Capture the cell that displays the provided text and extract its (X, Y) central coordinate. 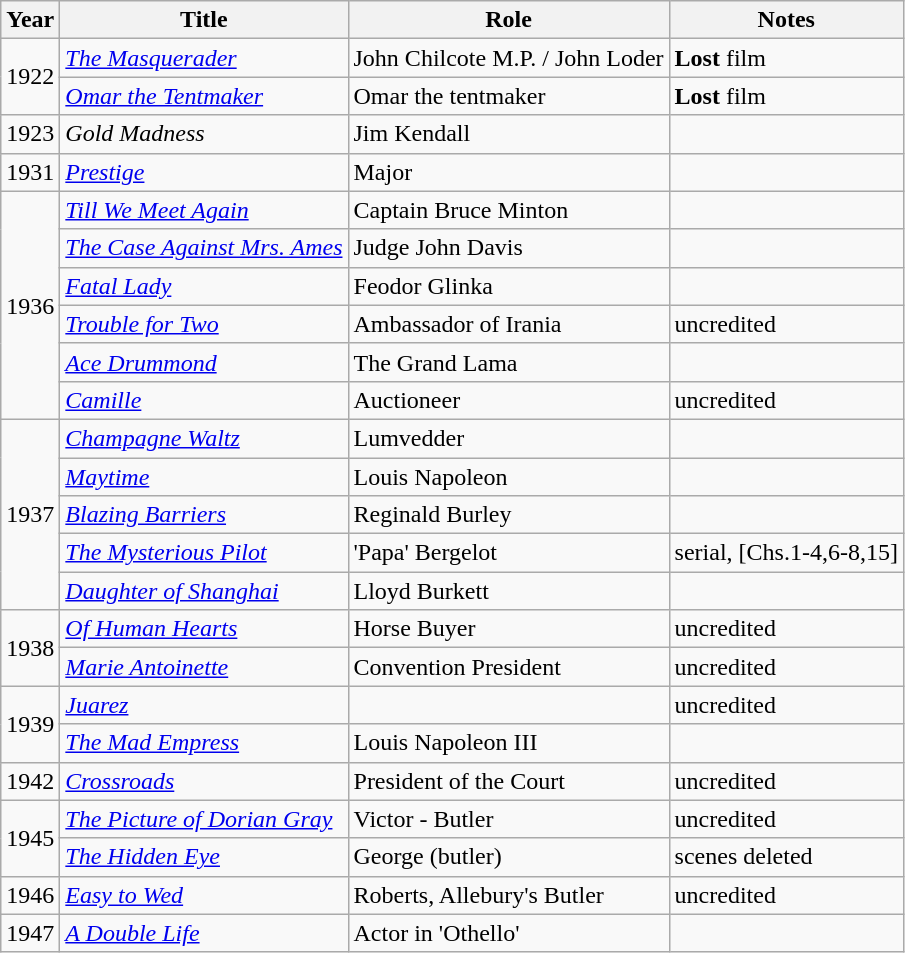
Lloyd Burkett (508, 591)
George (butler) (508, 857)
'Papa' Bergelot (508, 553)
The Grand Lama (508, 362)
Actor in 'Othello' (508, 933)
Till We Meet Again (204, 210)
Crossroads (204, 781)
The Mysterious Pilot (204, 553)
Year (30, 20)
Ambassador of Irania (508, 324)
A Double Life (204, 933)
Of Human Hearts (204, 629)
Camille (204, 400)
serial, [Chs.1-4,6-8,15] (786, 553)
1923 (30, 134)
Fatal Lady (204, 286)
Louis Napoleon (508, 477)
Champagne Waltz (204, 438)
1936 (30, 305)
Omar the Tentmaker (204, 96)
The Mad Empress (204, 743)
Easy to Wed (204, 895)
Judge John Davis (508, 248)
The Case Against Mrs. Ames (204, 248)
Omar the tentmaker (508, 96)
Juarez (204, 705)
1937 (30, 514)
The Masquerader (204, 58)
1938 (30, 648)
Auctioneer (508, 400)
1947 (30, 933)
1931 (30, 172)
Notes (786, 20)
Louis Napoleon III (508, 743)
1945 (30, 838)
Blazing Barriers (204, 515)
Horse Buyer (508, 629)
Gold Madness (204, 134)
1939 (30, 724)
Trouble for Two (204, 324)
Reginald Burley (508, 515)
Title (204, 20)
Prestige (204, 172)
Lumvedder (508, 438)
Victor - Butler (508, 819)
Convention President (508, 667)
The Picture of Dorian Gray (204, 819)
Major (508, 172)
scenes deleted (786, 857)
Ace Drummond (204, 362)
1946 (30, 895)
Jim Kendall (508, 134)
1922 (30, 77)
Marie Antoinette (204, 667)
Maytime (204, 477)
Role (508, 20)
Daughter of Shanghai (204, 591)
John Chilcote M.P. / John Loder (508, 58)
President of the Court (508, 781)
Captain Bruce Minton (508, 210)
The Hidden Eye (204, 857)
Roberts, Allebury's Butler (508, 895)
1942 (30, 781)
Feodor Glinka (508, 286)
